Search for the cell housing the specified text and yield its (x, y) center coordinate. 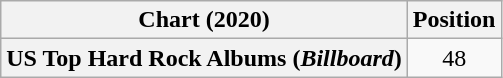
48 (454, 58)
Chart (2020) (204, 20)
US Top Hard Rock Albums (Billboard) (204, 58)
Position (454, 20)
